Extract the (x, y) coordinate from the center of the cell holding the provided text.  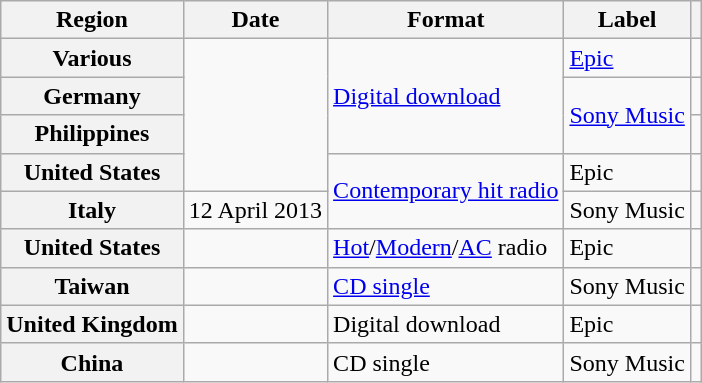
Label (627, 20)
Philippines (92, 134)
Contemporary hit radio (446, 191)
Various (92, 58)
Format (446, 20)
Germany (92, 96)
Italy (92, 210)
United Kingdom (92, 324)
12 April 2013 (255, 210)
Taiwan (92, 286)
Date (255, 20)
China (92, 362)
Hot/Modern/AC radio (446, 248)
Region (92, 20)
